Pinpoint the cell where the given text exists, returning its [x, y] midpoint coordinate. 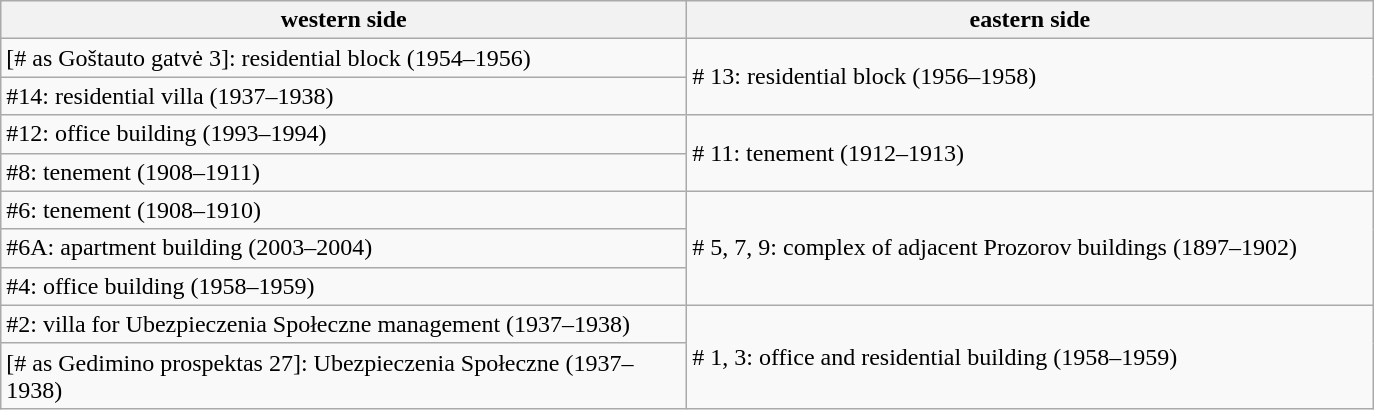
#8: tenement (1908–1911) [344, 172]
# 11: tenement (1912–1913) [1030, 153]
[# as Goštauto gatvė 3]: residential block (1954–1956) [344, 58]
eastern side [1030, 20]
# 5, 7, 9: complex of adjacent Prozorov buildings (1897–1902) [1030, 248]
#6A: apartment building (2003–2004) [344, 248]
western side [344, 20]
[# as Gedimino prospektas 27]: Ubezpieczenia Społeczne (1937–1938) [344, 376]
#2: villa for Ubezpieczenia Społeczne management (1937–1938) [344, 324]
#12: office building (1993–1994) [344, 134]
#14: residential villa (1937–1938) [344, 96]
#6: tenement (1908–1910) [344, 210]
#4: office building (1958–1959) [344, 286]
# 1, 3: office and residential building (1958–1959) [1030, 356]
# 13: residential block (1956–1958) [1030, 77]
